Scan for the cell matching the given text and deliver its [X, Y] coordinate at center. 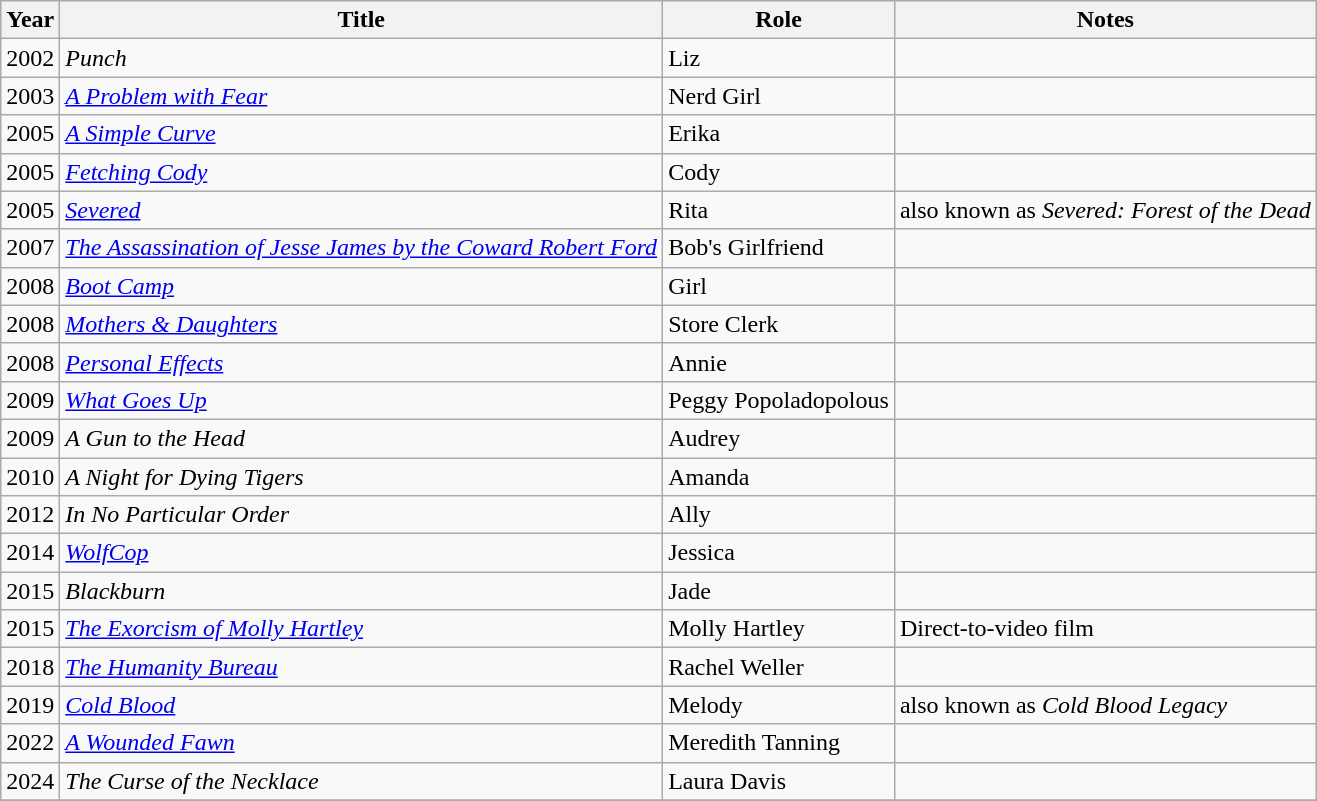
Rita [779, 210]
Erika [779, 134]
Peggy Popoladopolous [779, 400]
Rachel Weller [779, 667]
Direct-to-video film [1105, 629]
Nerd Girl [779, 96]
also known as Severed: Forest of the Dead [1105, 210]
Role [779, 20]
2024 [30, 781]
2012 [30, 515]
What Goes Up [362, 400]
The Humanity Bureau [362, 667]
In No Particular Order [362, 515]
also known as Cold Blood Legacy [1105, 705]
Amanda [779, 477]
Ally [779, 515]
A Problem with Fear [362, 96]
Girl [779, 286]
Bob's Girlfriend [779, 248]
Store Clerk [779, 324]
Severed [362, 210]
Cody [779, 172]
Blackburn [362, 591]
Annie [779, 362]
Jessica [779, 553]
2010 [30, 477]
Boot Camp [362, 286]
Laura Davis [779, 781]
WolfCop [362, 553]
Fetching Cody [362, 172]
A Simple Curve [362, 134]
Liz [779, 58]
Mothers & Daughters [362, 324]
Audrey [779, 438]
2018 [30, 667]
2014 [30, 553]
The Curse of the Necklace [362, 781]
A Gun to the Head [362, 438]
Jade [779, 591]
Melody [779, 705]
A Night for Dying Tigers [362, 477]
Cold Blood [362, 705]
Personal Effects [362, 362]
Title [362, 20]
Meredith Tanning [779, 743]
The Exorcism of Molly Hartley [362, 629]
2002 [30, 58]
2019 [30, 705]
Year [30, 20]
2007 [30, 248]
Molly Hartley [779, 629]
2003 [30, 96]
A Wounded Fawn [362, 743]
The Assassination of Jesse James by the Coward Robert Ford [362, 248]
Notes [1105, 20]
2022 [30, 743]
Punch [362, 58]
